Pinpoint the cell where the given text exists, returning its (X, Y) midpoint coordinate. 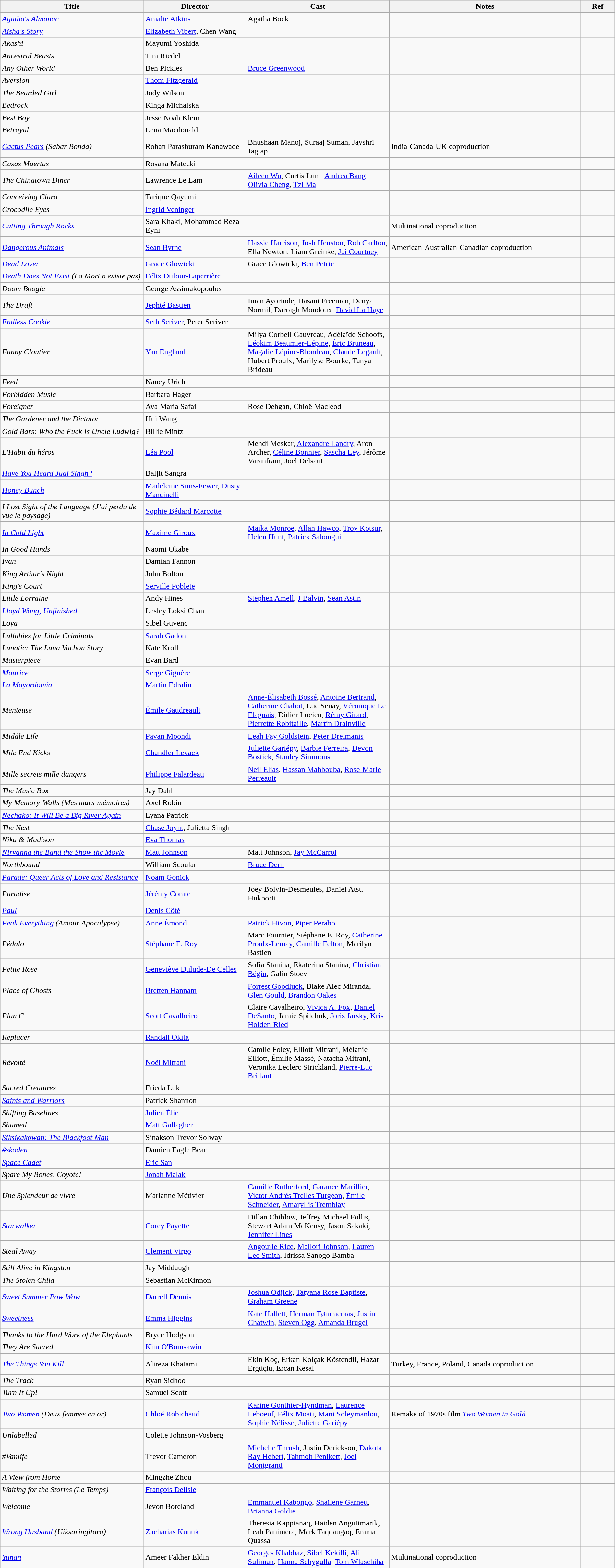
The Stolen Child (72, 1280)
Marianne Métivier (195, 1195)
Samuel Scott (195, 1393)
Sinakson Trevor Solway (195, 1137)
Northbound (72, 864)
King's Court (72, 586)
Rose Dehgan, Chloë Macleod (318, 406)
Lyana Patrick (195, 815)
American-Australian-Canadian coproduction (485, 247)
Darrell Dennis (195, 1297)
Maika Monroe, Allan Hawco, Troy Kotsur, Helen Hunt, Patrick Sabongui (318, 532)
Anne Émond (195, 923)
Sweetness (72, 1318)
#Vanlife (72, 1456)
Émile Gaudreault (195, 711)
Eric San (195, 1162)
Stephen Amell, J Balvin, Sean Astin (318, 598)
Bruce Greenwood (318, 68)
Mayumi Yoshida (195, 43)
Camile Foley, Elliott Mitrani, Mélanie Elliott, Émilie Massé, Natacha Mitrani, Veronika Leclerc Strickland, Pierre-Luc Brillant (318, 1062)
Georges Khabbaz, Sibel Kekilli, Ali Suliman, Hanna Schygulla, Tom Wlaschiha (318, 1558)
Colette Johnson-Vosberg (195, 1435)
Sweet Summer Pow Wow (72, 1297)
Loya (72, 623)
Eva Thomas (195, 840)
My Memory-Walls (Mes murs-mémoires) (72, 803)
Geneviève Dulude-De Celles (195, 970)
Shifting Baselines (72, 1113)
François Delisle (195, 1489)
Menteuse (72, 711)
Title (72, 6)
Steal Away (72, 1251)
Lawrence Le Lam (195, 180)
Tim Riedel (195, 56)
Jérémy Comte (195, 894)
Theresia Kappianaq, Haiden Angutimarik, Leah Panimera, Mark Taqqaugaq, Emma Quassa (318, 1532)
Yunan (72, 1558)
Iman Ayorinde, Hasani Freeman, Denya Normil, Darragh Mondoux, David La Haye (318, 305)
Clement Virgo (195, 1251)
In Cold Light (72, 532)
Still Alive in Kingston (72, 1268)
Mingzhe Zhou (195, 1477)
Sofia Stanina, Ekaterina Stanina, Christian Bégin, Galin Stoev (318, 970)
Chloé Robichaud (195, 1414)
Chase Joynt, Julietta Singh (195, 827)
Félix Dufour-Laperrière (195, 276)
Frieda Luk (195, 1088)
Marc Fournier, Stéphane E. Roy, Catherine Proulx-Lemay, Camille Felton, Marilyn Bastien (318, 944)
Hui Wang (195, 419)
Casas Muertas (72, 163)
A View from Home (72, 1477)
Philippe Falardeau (195, 774)
Bretten Hannam (195, 990)
Jay Middaugh (195, 1268)
Rosana Matecki (195, 163)
Sarah Gadon (195, 635)
Pédalo (72, 944)
Kate Kroll (195, 648)
Forbidden Music (72, 394)
Turkey, France, Poland, Canada coproduction (485, 1364)
Hassie Harrison, Josh Heuston, Rob Carlton, Ella Newton, Liam Greinke, Jai Courtney (318, 247)
Barbara Hager (195, 394)
Naomi Okabe (195, 549)
Waiting for the Storms (Le Temps) (72, 1489)
In Good Hands (72, 549)
Bhushaan Manoj, Suraaj Suman, Jayshri Jagtap (318, 147)
Serge Giguère (195, 673)
Léa Pool (195, 452)
King Arthur's Night (72, 574)
Thom Fitzgerald (195, 80)
Révolté (72, 1062)
Akashi (72, 43)
They Are Sacred (72, 1347)
Ancestral Beasts (72, 56)
William Scoular (195, 864)
Agatha's Almanac (72, 19)
Middle Life (72, 736)
Wrong Husband (Uiksaringitara) (72, 1532)
Kinga Michalska (195, 105)
Honey Bunch (72, 490)
Matt Johnson (195, 852)
Juliette Gariépy, Barbie Ferreira, Devon Bostick, Stanley Simmons (318, 753)
Leah Fay Goldstein, Peter Dreimanis (318, 736)
Emmanuel Kabongo, Shailene Garnett, Brianna Goldie (318, 1506)
India-Canada-UK coproduction (485, 147)
Zacharias Kunuk (195, 1532)
Joshua Odjick, Tatyana Rose Baptiste, Graham Greene (318, 1297)
Siksikakowan: The Blackfoot Man (72, 1137)
Sean Byrne (195, 247)
Foreigner (72, 406)
Ingrid Veninger (195, 209)
Saints and Warriors (72, 1100)
Forrest Goodluck, Blake Alec Miranda, Glen Gould, Brandon Oakes (318, 990)
The Track (72, 1380)
Chandler Levack (195, 753)
Agatha Bock (318, 19)
Ivan (72, 561)
Evan Bard (195, 660)
Mehdi Meskar, Alexandre Landry, Aron Archer, Céline Bonnier, Sascha Ley, Jérôme Varanfrain, Joël Delsaut (318, 452)
Bedrock (72, 105)
Damian Fannon (195, 561)
Conceiving Clara (72, 197)
Baljit Sangra (195, 473)
John Bolton (195, 574)
Axel Robin (195, 803)
Notes (485, 6)
The Chinatown Diner (72, 180)
Sibel Guvenc (195, 623)
Jevon Boreland (195, 1506)
Jay Dahl (195, 790)
Ameer Fakher Eldin (195, 1558)
The Nest (72, 827)
Shamed (72, 1125)
Ava Maria Safai (195, 406)
Death Does Not Exist (La Mort n'existe pas) (72, 276)
Patrick Hivon, Piper Perabo (318, 923)
Director (195, 6)
Sara Khaki, Mohammad Reza Eyni (195, 226)
Michelle Thrush, Justin Derickson, Dakota Ray Hebert, Tahmoh Penikett, Joel Montgrand (318, 1456)
The Bearded Girl (72, 93)
Masterpiece (72, 660)
Lullabies for Little Criminals (72, 635)
Matt Gallagher (195, 1125)
La Mayordomía (72, 685)
Cutting Through Rocks (72, 226)
Gold Bars: Who the Fuck Is Uncle Ludwig? (72, 431)
Nirvanna the Band the Show the Movie (72, 852)
Fanny Cloutier (72, 352)
Aileen Wu, Curtis Lum, Andrea Bang, Olivia Cheng, Tzi Ma (318, 180)
Two Women (Deux femmes en or) (72, 1414)
Randall Okita (195, 1037)
Claire Cavalheiro, Vivica A. Fox, Daniel DeSanto, Jamie Spilchuk, Joris Jarsky, Kris Holden-Ried (318, 1016)
Bruce Dern (318, 864)
Ref (597, 6)
Paradise (72, 894)
Doom Boogie (72, 288)
#skoden (72, 1150)
Ben Pickles (195, 68)
Karine Gonthier-Hyndman, Laurence Leboeuf, Félix Moati, Mani Soleymanlou, Sophie Nélisse, Juliette Gariépy (318, 1414)
Have You Heard Judi Singh? (72, 473)
Trevor Cameron (195, 1456)
Dead Lover (72, 264)
Bryce Hodgson (195, 1335)
Ekin Koç, Erkan Kolçak Köstendil, Hazar Ergüçlü, Ercan Kesal (318, 1364)
Crocodile Eyes (72, 209)
Best Boy (72, 117)
Elizabeth Vibert, Chen Wang (195, 31)
Pavan Moondi (195, 736)
Space Cadet (72, 1162)
The Music Box (72, 790)
Scott Cavalheiro (195, 1016)
Sophie Bédard Marcotte (195, 511)
Lesley Loksi Chan (195, 611)
Yan England (195, 352)
Nechako: It Will Be a Big River Again (72, 815)
Starwalker (72, 1225)
Maxime Giroux (195, 532)
Spare My Bones, Coyote! (72, 1174)
Joey Boivin-Desmeules, Daniel Atsu Hukporti (318, 894)
Mile End Kicks (72, 753)
Corey Payette (195, 1225)
The Gardener and the Dictator (72, 419)
Kim O'Bomsawin (195, 1347)
Cast (318, 6)
Stéphane E. Roy (195, 944)
Place of Ghosts (72, 990)
Jonah Malak (195, 1174)
Welcome (72, 1506)
Alireza Khatami (195, 1364)
Damien Eagle Bear (195, 1150)
Cactus Pears (Sabar Bonda) (72, 147)
Maurice (72, 673)
Thanks to the Hard Work of the Elephants (72, 1335)
Billie Mintz (195, 431)
Andy Hines (195, 598)
Parade: Queer Acts of Love and Resistance (72, 877)
Betrayal (72, 130)
Noël Mitrani (195, 1062)
Amalie Atkins (195, 19)
Grace Glowicki, Ben Petrie (318, 264)
Neil Elias, Hassan Mahbouba, Rose-Marie Perreault (318, 774)
Kate Hallett, Herman Tømmeraas, Justin Chatwin, Steven Ogg, Amanda Brugel (318, 1318)
Endless Cookie (72, 322)
Angourie Rice, Mallori Johnson, Lauren Lee Smith, Idrissa Sanogo Bamba (318, 1251)
Matt Johnson, Jay McCarrol (318, 852)
Lena Macdonald (195, 130)
L'Habit du héros (72, 452)
The Draft (72, 305)
Paul (72, 910)
Une Splendeur de vivre (72, 1195)
Emma Higgins (195, 1318)
Rohan Parashuram Kanawade (195, 147)
Sebastian McKinnon (195, 1280)
Jody Wilson (195, 93)
Replacer (72, 1037)
The Things You Kill (72, 1364)
Little Lorraine (72, 598)
Nika & Madison (72, 840)
Dangerous Animals (72, 247)
Patrick Shannon (195, 1100)
Unlabelled (72, 1435)
Any Other World (72, 68)
Feed (72, 382)
Aisha's Story (72, 31)
Grace Glowicki (195, 264)
Ryan Sidhoo (195, 1380)
Plan C (72, 1016)
Jephté Bastien (195, 305)
Madeleine Sims-Fewer, Dusty Mancinelli (195, 490)
Turn It Up! (72, 1393)
Tarique Qayumi (195, 197)
Sacred Creatures (72, 1088)
Julien Élie (195, 1113)
Seth Scriver, Peter Scriver (195, 322)
Lloyd Wong, Unfinished (72, 611)
Noam Gonick (195, 877)
Camille Rutherford, Garance Marillier, Victor Andrés Trelles Turgeon, Émile Schneider, Amaryllis Tremblay (318, 1195)
Serville Poblete (195, 586)
I Lost Sight of the Language (J’ai perdu de vue le paysage) (72, 511)
Martin Edralin (195, 685)
Mille secrets mille dangers (72, 774)
Aversion (72, 80)
Remake of 1970s film Two Women in Gold (485, 1414)
Nancy Urich (195, 382)
Peak Everything (Amour Apocalypse) (72, 923)
George Assimakopoulos (195, 288)
Denis Côté (195, 910)
Lunatic: The Luna Vachon Story (72, 648)
Dillan Chiblow, Jeffrey Michael Follis, Stewart Adam McKensy, Jason Sakaki, Jennifer Lines (318, 1225)
Petite Rose (72, 970)
Jesse Noah Klein (195, 117)
